Pinpoint the cell where the given text exists, returning its (x, y) midpoint coordinate. 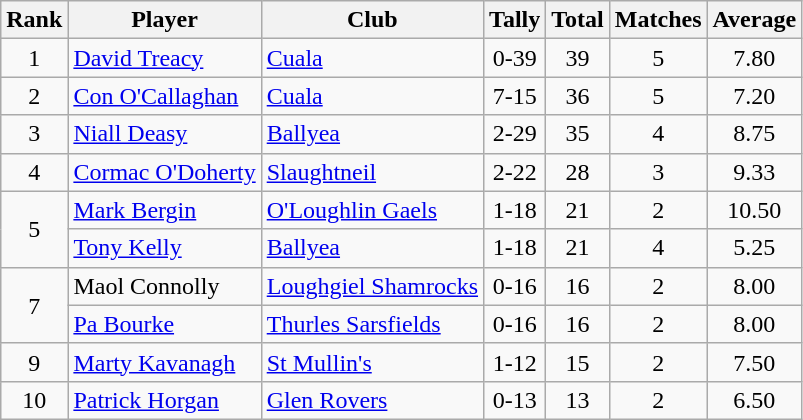
St Mullin's (372, 362)
0-39 (515, 58)
Loughgiel Shamrocks (372, 286)
1-12 (515, 362)
Pa Bourke (164, 324)
9.33 (754, 172)
1 (34, 58)
Mark Bergin (164, 210)
8.75 (754, 134)
Con O'Callaghan (164, 96)
Tally (515, 20)
Patrick Horgan (164, 400)
9 (34, 362)
Tony Kelly (164, 248)
10 (34, 400)
Cormac O'Doherty (164, 172)
7-15 (515, 96)
Glen Rovers (372, 400)
35 (578, 134)
7 (34, 305)
2-29 (515, 134)
6.50 (754, 400)
O'Loughlin Gaels (372, 210)
10.50 (754, 210)
2-22 (515, 172)
5.25 (754, 248)
David Treacy (164, 58)
Marty Kavanagh (164, 362)
Rank (34, 20)
13 (578, 400)
Niall Deasy (164, 134)
Matches (658, 20)
Slaughtneil (372, 172)
7.20 (754, 96)
28 (578, 172)
7.80 (754, 58)
36 (578, 96)
Club (372, 20)
0-13 (515, 400)
Maol Connolly (164, 286)
Average (754, 20)
Player (164, 20)
39 (578, 58)
7.50 (754, 362)
Thurles Sarsfields (372, 324)
15 (578, 362)
Total (578, 20)
